For the text-containing cell, return its midpoint in [x, y] coordinate format. 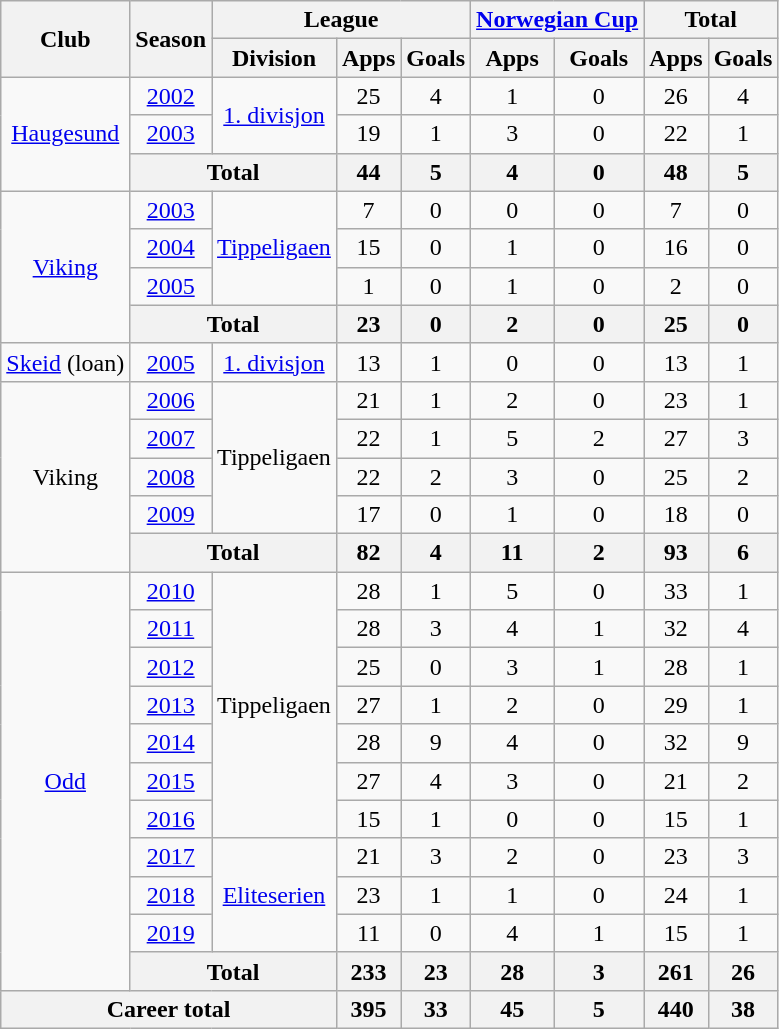
82 [368, 553]
2004 [171, 248]
2008 [171, 477]
29 [676, 705]
League [342, 20]
Club [66, 39]
16 [676, 248]
45 [512, 1009]
Norwegian Cup [558, 20]
18 [676, 515]
2017 [171, 857]
Division [274, 58]
Career total [169, 1009]
2011 [171, 629]
Skeid (loan) [66, 362]
2016 [171, 819]
Season [171, 39]
2019 [171, 933]
17 [368, 515]
2012 [171, 667]
395 [368, 1009]
2010 [171, 591]
233 [368, 971]
6 [743, 553]
2002 [171, 96]
38 [743, 1009]
2006 [171, 400]
24 [676, 895]
261 [676, 971]
2014 [171, 743]
2007 [171, 438]
2013 [171, 705]
2009 [171, 515]
440 [676, 1009]
19 [368, 134]
44 [368, 172]
Odd [66, 782]
Eliteserien [274, 895]
2018 [171, 895]
48 [676, 172]
93 [676, 553]
2015 [171, 781]
Haugesund [66, 134]
